Capture the cell that displays the provided text and extract its [X, Y] central coordinate. 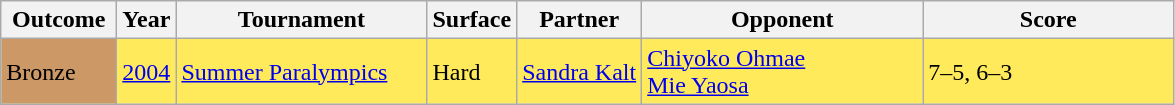
Year [146, 20]
Chiyoko Ohmae Mie Yaosa [782, 72]
Tournament [302, 20]
7–5, 6–3 [1048, 72]
Surface [472, 20]
Sandra Kalt [580, 72]
2004 [146, 72]
Score [1048, 20]
Outcome [59, 20]
Partner [580, 20]
Bronze [59, 72]
Opponent [782, 20]
Hard [472, 72]
Summer Paralympics [302, 72]
